Detect which cell encompasses the target text, then output its (X, Y) center coordinate. 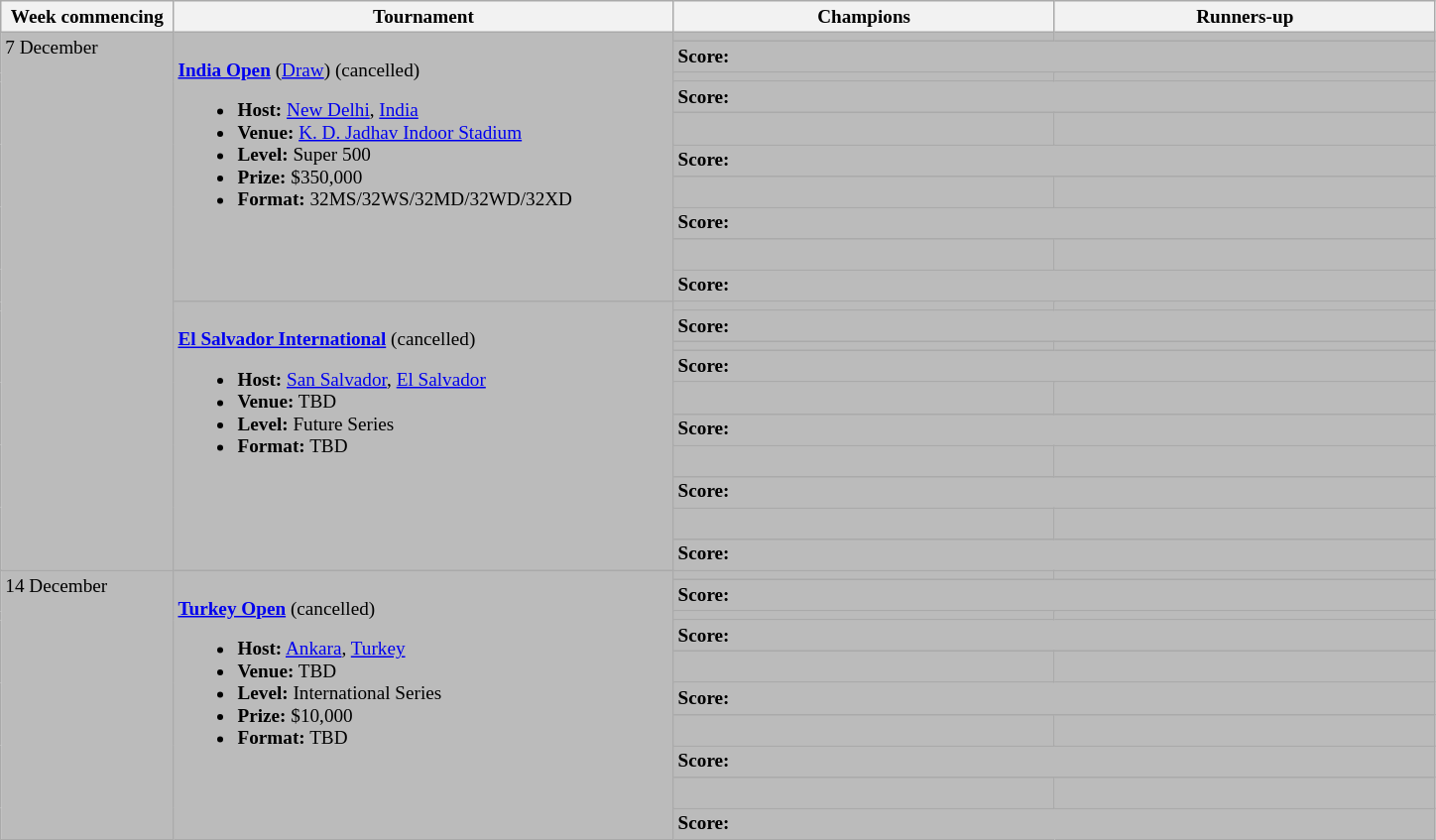
Runners-up (1245, 17)
Champions (864, 17)
14 December (87, 704)
El Salvador International (cancelled)Host: San Salvador, El SalvadorVenue: TBDLevel: Future SeriesFormat: TBD (423, 436)
Tournament (423, 17)
Week commencing (87, 17)
7 December (87, 301)
Turkey Open (cancelled)Host: Ankara, TurkeyVenue: TBDLevel: International SeriesPrize: $10,000Format: TBD (423, 704)
India Open (Draw) (cancelled)Host: New Delhi, IndiaVenue: K. D. Jadhav Indoor StadiumLevel: Super 500Prize: $350,000Format: 32MS/32WS/32MD/32WD/32XD (423, 167)
